Provide the (x, y) coordinate of the cell's center where the given text is located.  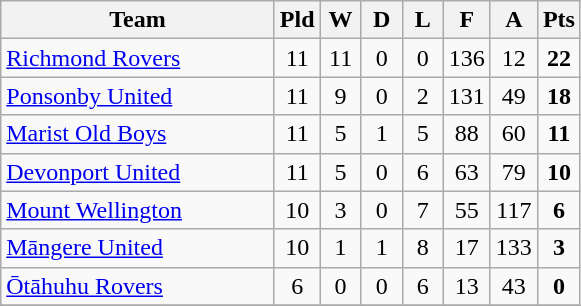
13 (466, 286)
49 (514, 96)
Mount Wellington (138, 210)
Marist Old Boys (138, 134)
Ponsonby United (138, 96)
136 (466, 58)
131 (466, 96)
Pts (558, 20)
A (514, 20)
8 (422, 248)
17 (466, 248)
22 (558, 58)
Māngere United (138, 248)
55 (466, 210)
Ōtāhuhu Rovers (138, 286)
117 (514, 210)
60 (514, 134)
9 (340, 96)
W (340, 20)
7 (422, 210)
Team (138, 20)
Pld (297, 20)
63 (466, 172)
43 (514, 286)
88 (466, 134)
D (382, 20)
133 (514, 248)
L (422, 20)
2 (422, 96)
12 (514, 58)
Devonport United (138, 172)
79 (514, 172)
18 (558, 96)
Richmond Rovers (138, 58)
F (466, 20)
